Scan for the cell matching the given text and deliver its (x, y) coordinate at center. 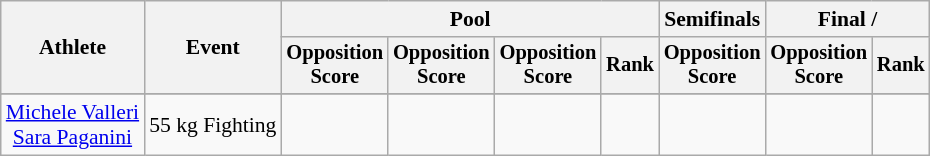
Final / (847, 19)
Event (212, 48)
Michele ValleriSara Paganini (72, 124)
Pool (470, 19)
Semifinals (712, 19)
55 kg Fighting (212, 124)
Athlete (72, 48)
